Determine the (X, Y) coordinate at the center of the cell enclosing the given text.  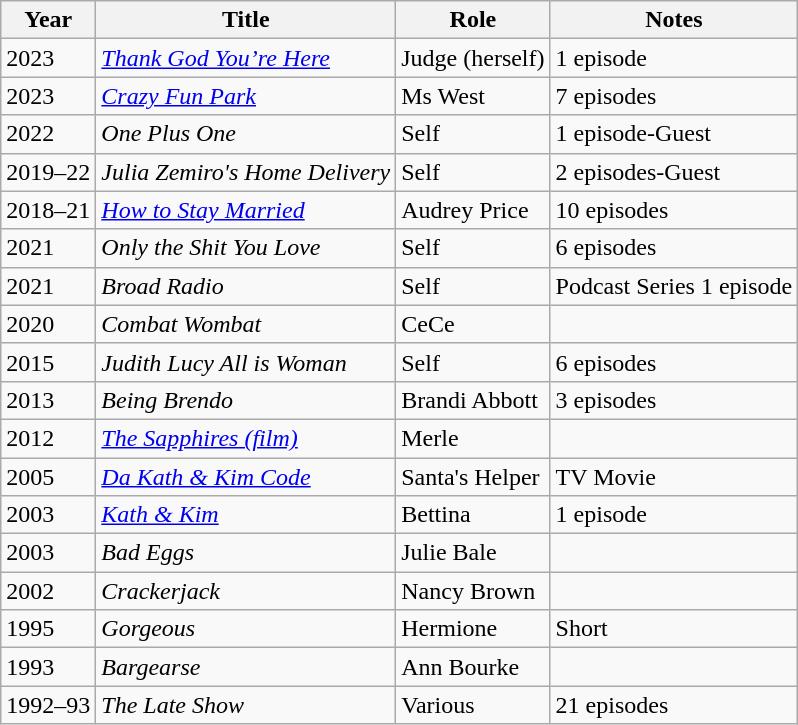
Judge (herself) (473, 58)
1993 (48, 667)
Ann Bourke (473, 667)
Only the Shit You Love (246, 248)
1 episode-Guest (674, 134)
Gorgeous (246, 629)
Notes (674, 20)
Role (473, 20)
2015 (48, 362)
1992–93 (48, 705)
Various (473, 705)
21 episodes (674, 705)
1995 (48, 629)
Short (674, 629)
TV Movie (674, 477)
Crazy Fun Park (246, 96)
3 episodes (674, 400)
2018–21 (48, 210)
Bargearse (246, 667)
10 episodes (674, 210)
Merle (473, 438)
2013 (48, 400)
One Plus One (246, 134)
The Late Show (246, 705)
Combat Wombat (246, 324)
Hermione (473, 629)
The Sapphires (film) (246, 438)
7 episodes (674, 96)
Being Brendo (246, 400)
Thank God You’re Here (246, 58)
2002 (48, 591)
Julie Bale (473, 553)
Nancy Brown (473, 591)
2012 (48, 438)
2 episodes-Guest (674, 172)
Santa's Helper (473, 477)
Da Kath & Kim Code (246, 477)
Crackerjack (246, 591)
Title (246, 20)
Podcast Series 1 episode (674, 286)
Ms West (473, 96)
CeCe (473, 324)
Bad Eggs (246, 553)
Audrey Price (473, 210)
2022 (48, 134)
Judith Lucy All is Woman (246, 362)
2005 (48, 477)
How to Stay Married (246, 210)
Brandi Abbott (473, 400)
Julia Zemiro's Home Delivery (246, 172)
Kath & Kim (246, 515)
Broad Radio (246, 286)
Bettina (473, 515)
Year (48, 20)
2020 (48, 324)
2019–22 (48, 172)
